Extract the (X, Y) coordinate from the center of the cell holding the provided text.  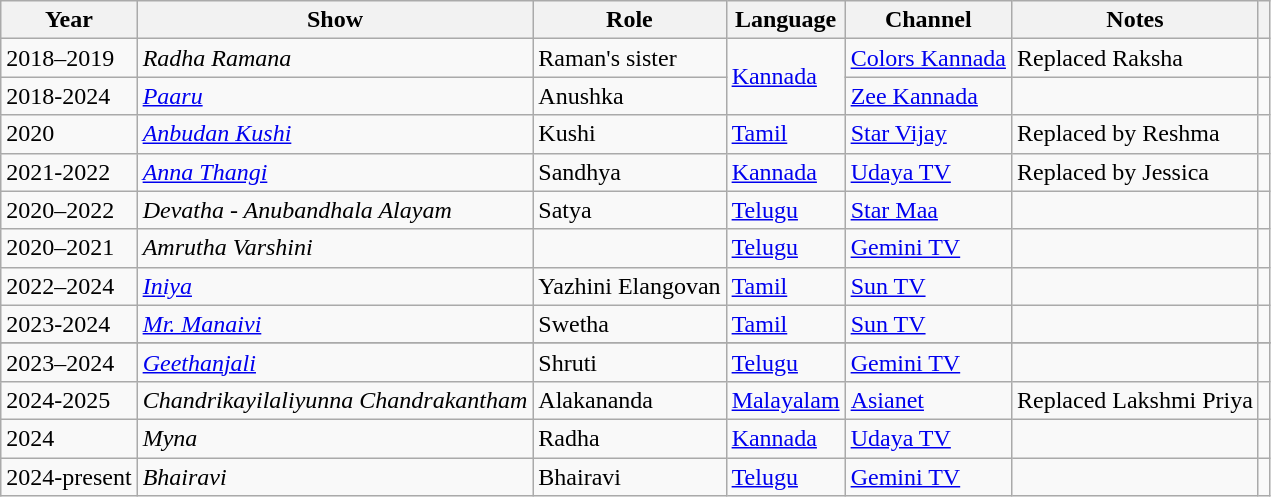
Kushi (630, 134)
Satya (630, 210)
2024-present (69, 477)
Chandrikayilaliyunna Chandrakantham (335, 400)
Amrutha Varshini (335, 248)
2021-2022 (69, 172)
Star Maa (928, 210)
2023-2024 (69, 324)
Replaced by Reshma (1134, 134)
Show (335, 20)
Replaced Lakshmi Priya (1134, 400)
2020–2022 (69, 210)
Anbudan Kushi (335, 134)
2024 (69, 438)
Radha Ramana (335, 58)
2023–2024 (69, 362)
2020–2021 (69, 248)
2020 (69, 134)
Radha (630, 438)
2018–2019 (69, 58)
Asianet (928, 400)
2018-2024 (69, 96)
Geethanjali (335, 362)
Raman's sister (630, 58)
2024-2025 (69, 400)
Channel (928, 20)
Anushka (630, 96)
Mr. Manaivi (335, 324)
Yazhini Elangovan (630, 286)
Notes (1134, 20)
Swetha (630, 324)
Replaced by Jessica (1134, 172)
Shruti (630, 362)
Language (786, 20)
Alakananda (630, 400)
Colors Kannada (928, 58)
2022–2024 (69, 286)
Zee Kannada (928, 96)
Star Vijay (928, 134)
Replaced Raksha (1134, 58)
Year (69, 20)
Myna (335, 438)
Role (630, 20)
Iniya (335, 286)
Devatha - Anubandhala Alayam (335, 210)
Anna Thangi (335, 172)
Paaru (335, 96)
Malayalam (786, 400)
Sandhya (630, 172)
